Return [x, y] of the center of cell containing provided text 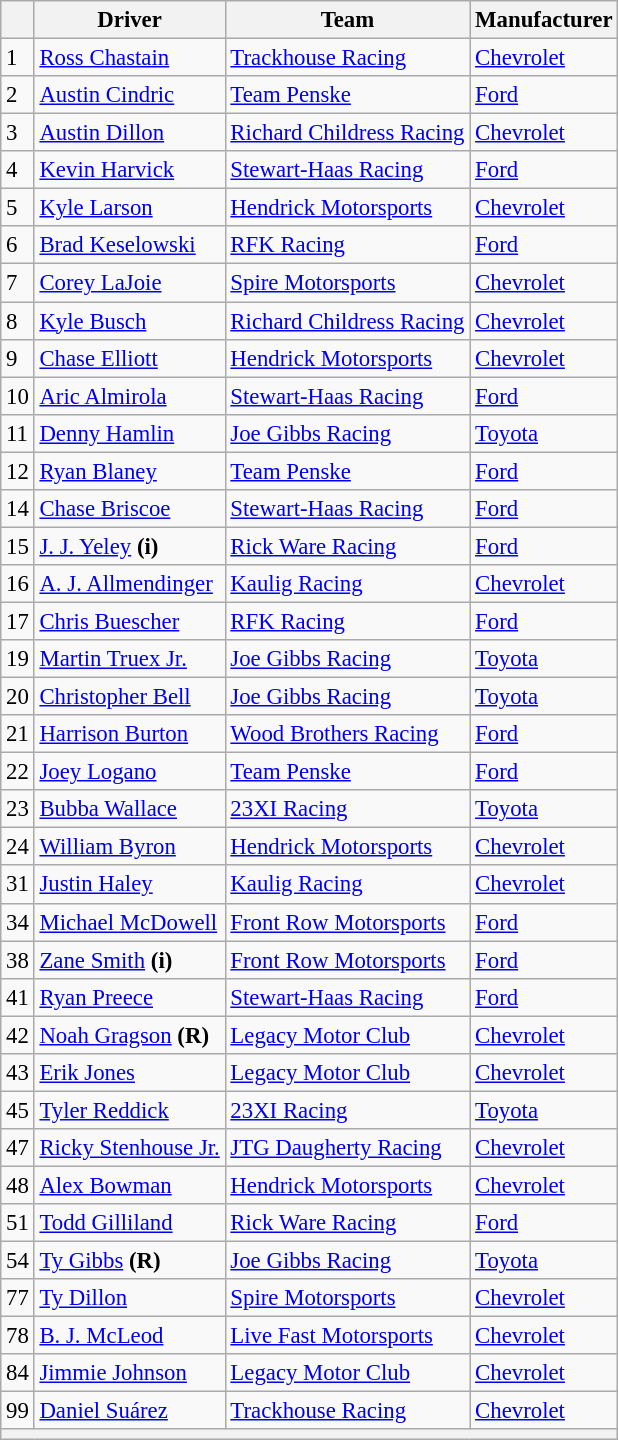
31 [18, 885]
Austin Cindric [130, 95]
10 [18, 396]
2 [18, 95]
17 [18, 621]
Ross Chastain [130, 58]
J. J. Yeley (i) [130, 546]
Ty Dillon [130, 1298]
Erik Jones [130, 1073]
Aric Almirola [130, 396]
Harrison Burton [130, 734]
12 [18, 471]
7 [18, 283]
15 [18, 546]
Bubba Wallace [130, 809]
42 [18, 1035]
Christopher Bell [130, 697]
Wood Brothers Racing [348, 734]
Kyle Larson [130, 208]
38 [18, 960]
Zane Smith (i) [130, 960]
41 [18, 997]
43 [18, 1073]
45 [18, 1110]
William Byron [130, 847]
Ty Gibbs (R) [130, 1261]
Michael McDowell [130, 922]
9 [18, 358]
78 [18, 1336]
Chase Elliott [130, 358]
6 [18, 245]
22 [18, 772]
Chase Briscoe [130, 509]
A. J. Allmendinger [130, 584]
B. J. McLeod [130, 1336]
Team [348, 20]
21 [18, 734]
Daniel Suárez [130, 1411]
Justin Haley [130, 885]
1 [18, 58]
Ricky Stenhouse Jr. [130, 1148]
16 [18, 584]
48 [18, 1185]
8 [18, 321]
51 [18, 1223]
54 [18, 1261]
84 [18, 1373]
34 [18, 922]
Joey Logano [130, 772]
5 [18, 208]
24 [18, 847]
14 [18, 509]
19 [18, 659]
3 [18, 133]
99 [18, 1411]
Jimmie Johnson [130, 1373]
Austin Dillon [130, 133]
11 [18, 433]
20 [18, 697]
Kevin Harvick [130, 170]
Denny Hamlin [130, 433]
JTG Daugherty Racing [348, 1148]
Chris Buescher [130, 621]
23 [18, 809]
Martin Truex Jr. [130, 659]
Live Fast Motorsports [348, 1336]
Tyler Reddick [130, 1110]
Noah Gragson (R) [130, 1035]
Kyle Busch [130, 321]
Ryan Preece [130, 997]
Alex Bowman [130, 1185]
Brad Keselowski [130, 245]
Driver [130, 20]
47 [18, 1148]
Ryan Blaney [130, 471]
Todd Gilliland [130, 1223]
Manufacturer [544, 20]
77 [18, 1298]
4 [18, 170]
Corey LaJoie [130, 283]
